Find where the given text appears and provide that cell's center as [X, Y] coordinate. 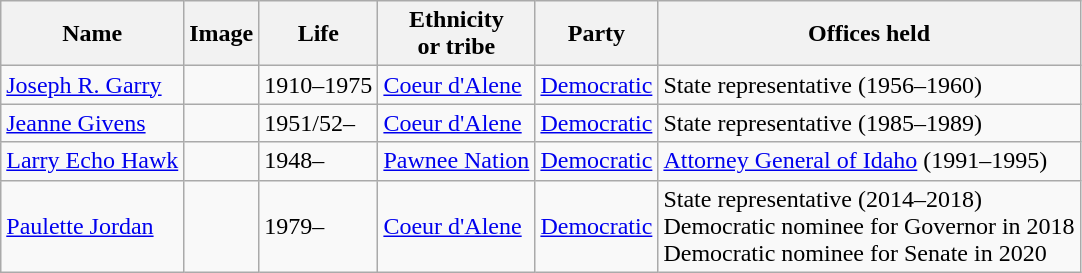
Life [318, 34]
1948– [318, 161]
Larry Echo Hawk [92, 161]
Attorney General of Idaho (1991–1995) [869, 161]
Image [222, 34]
Paulette Jordan [92, 226]
State representative (2014–2018) Democratic nominee for Governor in 2018 Democratic nominee for Senate in 2020 [869, 226]
1951/52– [318, 123]
Joseph R. Garry [92, 85]
1979– [318, 226]
1910–1975 [318, 85]
Name [92, 34]
Pawnee Nation [456, 161]
Party [596, 34]
Jeanne Givens [92, 123]
Offices held [869, 34]
State representative (1985–1989) [869, 123]
State representative (1956–1960) [869, 85]
Ethnicityor tribe [456, 34]
